Pinpoint the cell where the given text exists, returning its [x, y] midpoint coordinate. 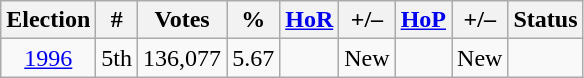
Votes [182, 20]
5th [117, 58]
HoR [310, 20]
1996 [48, 58]
% [254, 20]
HoP [423, 20]
# [117, 20]
136,077 [182, 58]
Election [48, 20]
5.67 [254, 58]
Status [546, 20]
